Locate the cell with the specified text and output its (x, y) center coordinate. 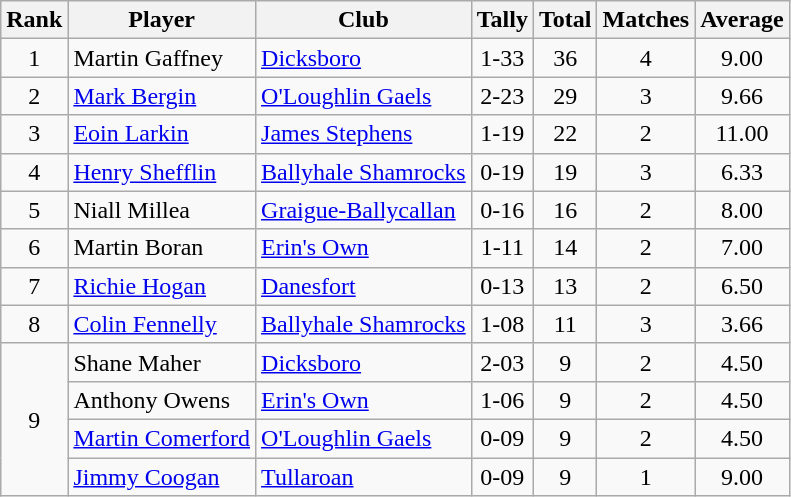
Eoin Larkin (162, 134)
1-11 (502, 248)
7 (34, 286)
Colin Fennelly (162, 324)
29 (565, 96)
1-06 (502, 400)
3.66 (742, 324)
8 (34, 324)
19 (565, 172)
Club (364, 20)
Average (742, 20)
1-19 (502, 134)
6.50 (742, 286)
Shane Maher (162, 362)
Henry Shefflin (162, 172)
2-23 (502, 96)
Anthony Owens (162, 400)
22 (565, 134)
8.00 (742, 210)
Graigue-Ballycallan (364, 210)
0-16 (502, 210)
0-13 (502, 286)
Richie Hogan (162, 286)
1-33 (502, 58)
Martin Gaffney (162, 58)
6.33 (742, 172)
Rank (34, 20)
6 (34, 248)
Total (565, 20)
Matches (646, 20)
0-19 (502, 172)
13 (565, 286)
James Stephens (364, 134)
Danesfort (364, 286)
1-08 (502, 324)
11.00 (742, 134)
Martin Comerford (162, 438)
Tullaroan (364, 477)
2-03 (502, 362)
Tally (502, 20)
Niall Millea (162, 210)
16 (565, 210)
Jimmy Coogan (162, 477)
14 (565, 248)
36 (565, 58)
Player (162, 20)
Mark Bergin (162, 96)
9.66 (742, 96)
Martin Boran (162, 248)
11 (565, 324)
7.00 (742, 248)
5 (34, 210)
